Extract the (X, Y) coordinate from the center of the cell holding the provided text.  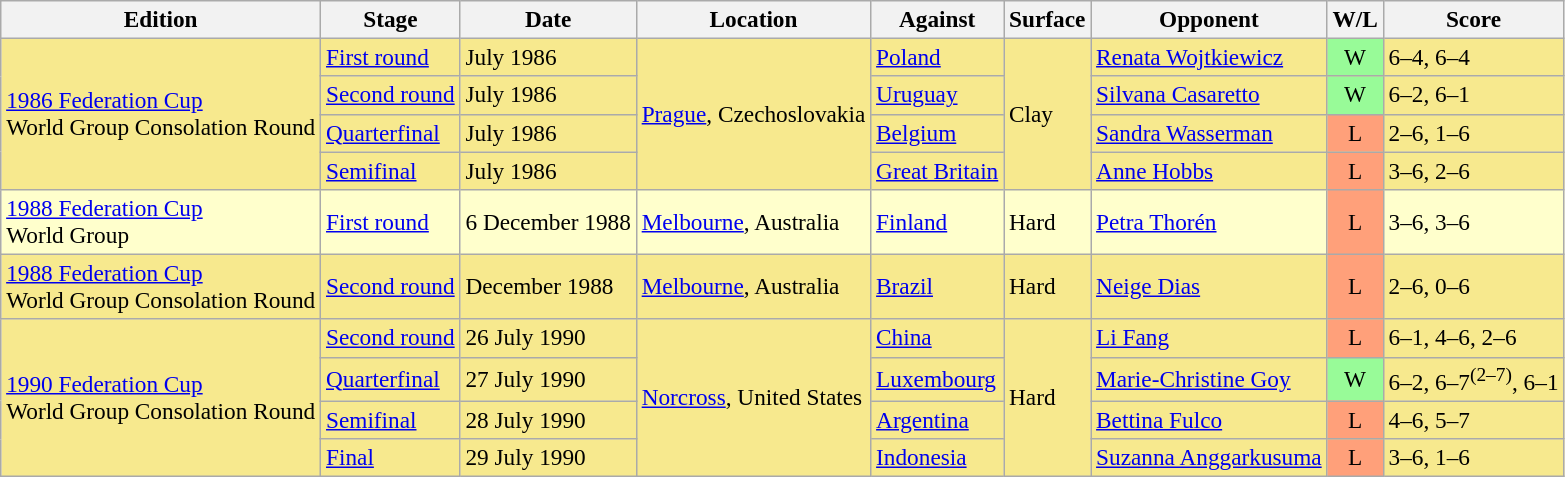
26 July 1990 (548, 338)
Norcross, United States (753, 398)
6–4, 6–4 (1474, 57)
1990 Federation Cup World Group Consolation Round (161, 398)
29 July 1990 (548, 457)
6–1, 4–6, 2–6 (1474, 338)
6–2, 6–1 (1474, 95)
Against (938, 19)
6–2, 6–7(2–7), 6–1 (1474, 379)
Prague, Czechoslovakia (753, 114)
Neige Dias (1209, 286)
Argentina (938, 420)
6 December 1988 (548, 222)
Bettina Fulco (1209, 420)
W/L (1355, 19)
Petra Thorén (1209, 222)
28 July 1990 (548, 420)
December 1988 (548, 286)
Silvana Casaretto (1209, 95)
Suzanna Anggarkusuma (1209, 457)
3–6, 3–6 (1474, 222)
Opponent (1209, 19)
Finland (938, 222)
Location (753, 19)
Great Britain (938, 170)
Anne Hobbs (1209, 170)
Luxembourg (938, 379)
Sandra Wasserman (1209, 133)
China (938, 338)
1986 Federation Cup World Group Consolation Round (161, 114)
Li Fang (1209, 338)
Indonesia (938, 457)
1988 Federation Cup World Group Consolation Round (161, 286)
Stage (390, 19)
Poland (938, 57)
27 July 1990 (548, 379)
4–6, 5–7 (1474, 420)
3–6, 1–6 (1474, 457)
1988 Federation Cup World Group (161, 222)
Final (390, 457)
Date (548, 19)
2–6, 1–6 (1474, 133)
Uruguay (938, 95)
Clay (1048, 114)
Belgium (938, 133)
Surface (1048, 19)
2–6, 0–6 (1474, 286)
Edition (161, 19)
Score (1474, 19)
Renata Wojtkiewicz (1209, 57)
Marie-Christine Goy (1209, 379)
Brazil (938, 286)
3–6, 2–6 (1474, 170)
